Output the (X, Y) coordinate of the center of the cell containing the given text.  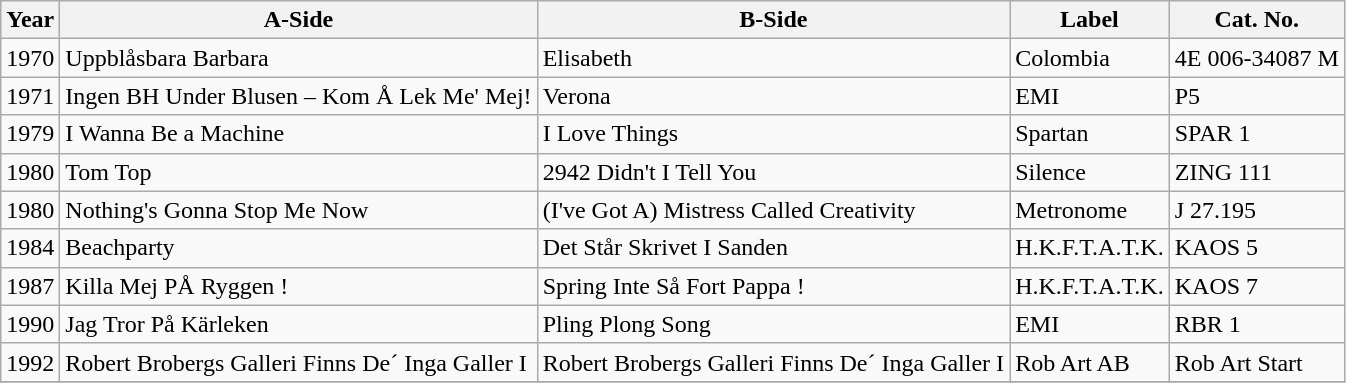
Uppblåsbara Barbara (298, 58)
Metronome (1090, 210)
RBR 1 (1256, 324)
Nothing's Gonna Stop Me Now (298, 210)
KAOS 7 (1256, 286)
Spring Inte Så Fort Pappa ! (773, 286)
Cat. No. (1256, 20)
Spartan (1090, 134)
Tom Top (298, 172)
Elisabeth (773, 58)
Beachparty (298, 248)
Ingen BH Under Blusen – Kom Å Lek Me' Mej! (298, 96)
1984 (30, 248)
Year (30, 20)
I Love Things (773, 134)
P5 (1256, 96)
Label (1090, 20)
Colombia (1090, 58)
1979 (30, 134)
Verona (773, 96)
Jag Tror På Kärleken (298, 324)
I Wanna Be a Machine (298, 134)
4E 006-34087 M (1256, 58)
SPAR 1 (1256, 134)
Rob Art AB (1090, 362)
ZING 111 (1256, 172)
KAOS 5 (1256, 248)
1970 (30, 58)
1971 (30, 96)
1987 (30, 286)
Killa Mej PÅ Ryggen ! (298, 286)
1990 (30, 324)
B-Side (773, 20)
A-Side (298, 20)
Det Står Skrivet I Sanden (773, 248)
Rob Art Start (1256, 362)
Pling Plong Song (773, 324)
2942 Didn't I Tell You (773, 172)
(I've Got A) Mistress Called Creativity (773, 210)
Silence (1090, 172)
J 27.195 (1256, 210)
1992 (30, 362)
